Provide the [x, y] coordinate of the cell's center where the given text is located.  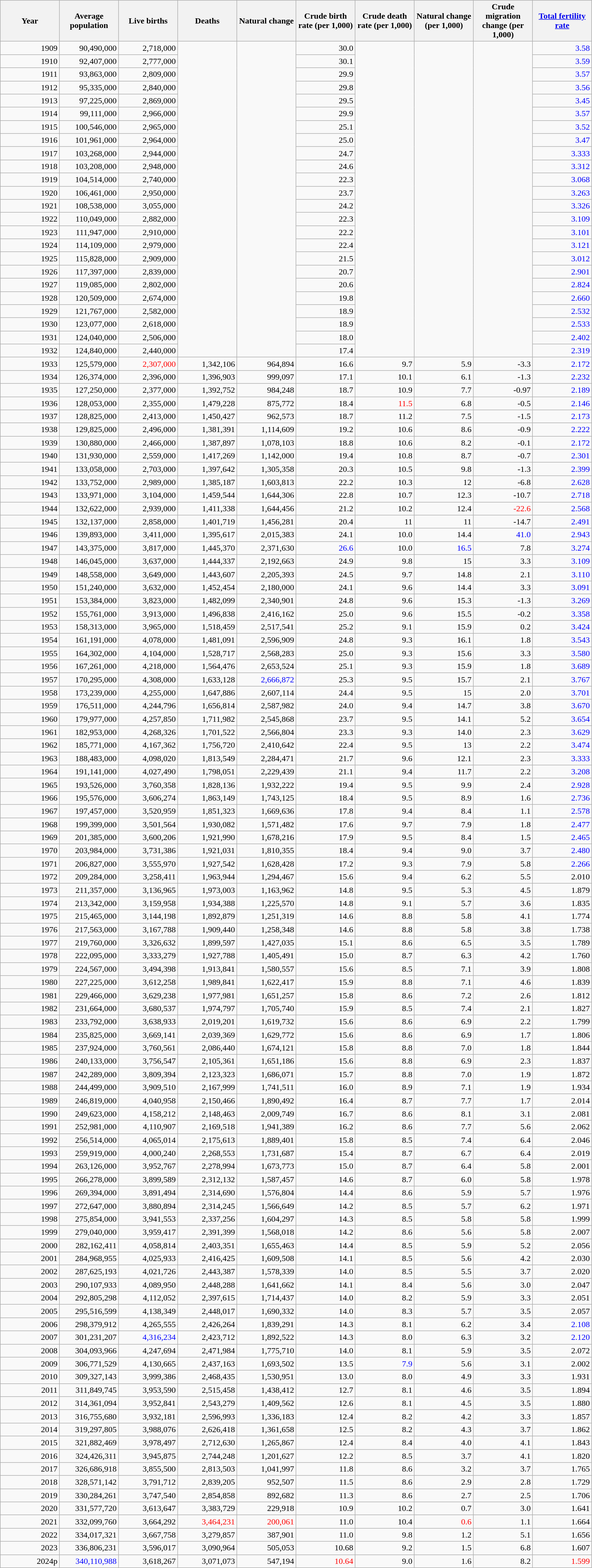
326,686,918 [89, 1469]
1,381,391 [207, 430]
3.269 [562, 600]
3.767 [562, 680]
2.072 [562, 1351]
1,828,136 [207, 785]
1.978 [562, 1179]
182,953,000 [89, 732]
2,939,000 [148, 508]
17.8 [326, 811]
3,606,274 [148, 798]
2011 [30, 1390]
1.931 [562, 1377]
1943 [30, 495]
2.146 [562, 403]
2,086,440 [207, 1048]
1976 [30, 930]
203,984,000 [89, 851]
1,518,459 [207, 627]
1952 [30, 614]
2,966,000 [148, 114]
-1.5 [503, 417]
2,391,399 [207, 1232]
3,731,386 [148, 851]
3,791,712 [148, 1482]
4,247,694 [148, 1351]
2.7 [444, 1495]
2.020 [562, 1272]
1921 [30, 206]
110,049,000 [89, 219]
2,443,387 [207, 1272]
2,712,630 [207, 1443]
1.656 [562, 1535]
304,093,966 [89, 1351]
13.0 [326, 1377]
22.8 [326, 495]
1,714,437 [266, 1298]
2.736 [562, 798]
1.820 [562, 1456]
1947 [30, 548]
-0.9 [503, 430]
2016 [30, 1456]
2002 [30, 1272]
2.943 [562, 535]
2012 [30, 1403]
2,839,205 [207, 1482]
1,397,642 [207, 469]
2,964,000 [148, 140]
1,851,323 [207, 811]
2,192,663 [266, 561]
2,440,000 [148, 351]
-22.6 [503, 508]
2004 [30, 1298]
197,457,000 [89, 811]
8.3 [385, 1311]
176,511,000 [89, 706]
2,618,000 [148, 324]
222,095,000 [89, 956]
1,921,031 [207, 851]
95,335,000 [89, 87]
1,889,401 [266, 1140]
1977 [30, 943]
2,314,690 [207, 1193]
2,506,000 [148, 337]
1,479,228 [207, 403]
1,941,389 [266, 1127]
1,417,269 [207, 456]
2,910,000 [148, 232]
1935 [30, 390]
2.465 [562, 838]
1,633,128 [207, 680]
201,385,000 [89, 838]
1956 [30, 666]
2.402 [562, 337]
3,932,181 [148, 1416]
2,948,000 [148, 166]
1998 [30, 1219]
2,205,393 [266, 574]
90,490,000 [89, 48]
2,582,000 [148, 311]
4,104,000 [148, 653]
125,579,000 [89, 364]
2.266 [562, 864]
2,466,000 [148, 443]
1,930,082 [207, 824]
1991 [30, 1127]
4,218,000 [148, 666]
3,638,933 [148, 1021]
1.789 [562, 943]
269,394,000 [89, 1193]
227,225,000 [89, 982]
334,017,321 [89, 1535]
191,141,000 [89, 772]
164,302,000 [89, 653]
1.812 [562, 995]
1,863,149 [207, 798]
287,625,193 [89, 1272]
3,809,394 [148, 1074]
1,385,187 [207, 482]
12.6 [326, 1403]
2,105,361 [207, 1061]
1.879 [562, 890]
1,566,649 [266, 1206]
1,644,306 [266, 495]
20.7 [326, 272]
133,971,000 [89, 495]
1,482,099 [207, 600]
111,947,000 [89, 232]
3.47 [562, 140]
311,849,745 [89, 1390]
2.477 [562, 824]
2,396,000 [148, 377]
1,265,867 [266, 1443]
3,823,000 [148, 600]
6.1 [444, 377]
2.019 [562, 1153]
1,609,508 [266, 1259]
4,078,000 [148, 640]
1,963,944 [207, 877]
4,158,212 [148, 1114]
12.1 [444, 758]
2.568 [562, 508]
11.7 [444, 772]
2,426,264 [207, 1324]
387,901 [266, 1535]
146,045,000 [89, 561]
4,089,950 [148, 1285]
2019 [30, 1495]
1,629,772 [266, 1035]
133,058,000 [89, 469]
2,314,245 [207, 1206]
2,979,000 [148, 245]
100,546,000 [89, 127]
275,854,000 [89, 1219]
193,526,000 [89, 785]
1919 [30, 179]
1937 [30, 417]
309,327,143 [89, 1377]
3.52 [562, 127]
Natural change [266, 21]
1970 [30, 851]
2,123,323 [207, 1074]
7.2 [444, 995]
4,244,796 [148, 706]
1909 [30, 48]
219,760,000 [89, 943]
1,576,804 [266, 1193]
2,596,909 [266, 640]
233,792,000 [89, 1021]
1974 [30, 903]
151,240,000 [89, 587]
1,656,814 [207, 706]
15.5 [444, 614]
1,603,813 [266, 482]
1915 [30, 127]
104,514,000 [89, 179]
237,924,000 [89, 1048]
256,514,000 [89, 1140]
1,578,339 [266, 1272]
2,515,458 [207, 1390]
7.8 [503, 548]
2,416,162 [266, 614]
-0.5 [503, 403]
15.4 [326, 1153]
1,163,962 [266, 890]
1,444,337 [207, 561]
3,600,206 [148, 838]
1927 [30, 285]
2021 [30, 1522]
2,169,518 [207, 1127]
1,568,018 [266, 1232]
1,775,710 [266, 1351]
284,968,955 [89, 1259]
120,509,000 [89, 298]
123,077,000 [89, 324]
2,039,369 [207, 1035]
2.120 [562, 1337]
1,450,427 [207, 417]
3,880,894 [148, 1206]
Crude birth rate (per 1,000) [326, 21]
1990 [30, 1114]
30.1 [326, 61]
9.2 [385, 1548]
3.274 [562, 548]
244,499,000 [89, 1088]
16.0 [326, 1088]
1942 [30, 482]
1916 [30, 140]
330,284,261 [89, 1495]
12 [444, 482]
2.056 [562, 1245]
547,194 [266, 1561]
1997 [30, 1206]
2.718 [562, 495]
3,669,141 [148, 1035]
1984 [30, 1035]
1,974,797 [207, 1008]
1.706 [562, 1495]
4,065,014 [148, 1140]
2,278,994 [207, 1166]
2,566,804 [266, 732]
1985 [30, 1048]
12.5 [326, 1429]
6.0 [444, 1179]
2014 [30, 1429]
1,973,003 [207, 890]
24.2 [326, 206]
1.976 [562, 1193]
2.399 [562, 469]
1973 [30, 890]
1.835 [562, 903]
1,342,106 [207, 364]
173,239,000 [89, 693]
Year [30, 21]
2,840,000 [148, 87]
2.001 [562, 1166]
16.1 [444, 640]
1,669,636 [266, 811]
1954 [30, 640]
3.012 [562, 259]
3,941,553 [148, 1219]
24.9 [326, 561]
1955 [30, 653]
2023 [30, 1548]
2.480 [562, 851]
4.3 [444, 1429]
2,416,425 [207, 1259]
11.2 [385, 417]
3,756,547 [148, 1061]
3,891,494 [148, 1193]
1971 [30, 864]
1.729 [562, 1482]
259,919,000 [89, 1153]
892,682 [266, 1495]
3,978,497 [148, 1443]
2,312,132 [207, 1179]
242,289,000 [89, 1074]
3.654 [562, 719]
143,375,000 [89, 548]
1,989,841 [207, 982]
3.670 [562, 706]
2,854,858 [207, 1495]
1,528,717 [207, 653]
1,459,544 [207, 495]
1.808 [562, 969]
206,827,000 [89, 864]
1,686,071 [266, 1074]
17.1 [326, 377]
211,357,000 [89, 890]
127,250,000 [89, 390]
3,760,561 [148, 1048]
Crude migration change (per 1,000) [503, 21]
-10.7 [503, 495]
1951 [30, 600]
1.999 [562, 1219]
4,110,907 [148, 1127]
24.0 [326, 706]
252,981,000 [89, 1127]
2.222 [562, 430]
1.765 [562, 1469]
0.7 [444, 1509]
1.599 [562, 1561]
1,225,570 [266, 903]
2.057 [562, 1311]
108,538,000 [89, 206]
1,395,617 [207, 535]
1.806 [562, 1035]
224,567,000 [89, 969]
17.6 [326, 824]
12.2 [326, 1456]
1,890,492 [266, 1101]
1978 [30, 956]
2,543,279 [207, 1403]
1968 [30, 824]
3.474 [562, 745]
3.326 [562, 206]
249,623,000 [89, 1114]
282,162,411 [89, 1245]
1992 [30, 1140]
1.857 [562, 1416]
213,342,000 [89, 903]
-0.2 [503, 614]
2,307,000 [148, 364]
319,297,805 [89, 1429]
2,869,000 [148, 101]
10.68 [326, 1548]
132,622,000 [89, 508]
1,258,348 [266, 930]
129,825,000 [89, 430]
1918 [30, 166]
1939 [30, 443]
3.091 [562, 587]
3,667,758 [148, 1535]
2,653,524 [266, 666]
2024p [30, 1561]
1,678,216 [266, 838]
25.3 [326, 680]
332,099,760 [89, 1522]
Total fertility rate [562, 21]
16.7 [326, 1114]
2,674,000 [148, 298]
2,559,000 [148, 456]
1958 [30, 693]
231,664,000 [89, 1008]
1934 [30, 377]
2.5 [503, 1495]
1,201,627 [266, 1456]
306,771,529 [89, 1364]
1,251,319 [266, 916]
Deaths [207, 21]
2,545,868 [266, 719]
875,772 [266, 403]
3.263 [562, 193]
1,647,886 [207, 693]
9.9 [444, 785]
2,229,439 [266, 772]
1,571,482 [266, 824]
21.2 [326, 508]
1987 [30, 1074]
1,443,607 [207, 574]
1,387,897 [207, 443]
1.2 [444, 1535]
2003 [30, 1285]
2,377,000 [148, 390]
106,461,000 [89, 193]
2018 [30, 1482]
5.3 [444, 890]
3.110 [562, 574]
3,159,958 [148, 903]
321,882,469 [89, 1443]
1975 [30, 916]
999,097 [266, 377]
2,340,901 [266, 600]
10.4 [385, 1522]
2,909,000 [148, 259]
29.5 [326, 101]
2008 [30, 1351]
1,899,597 [207, 943]
167,261,000 [89, 666]
1959 [30, 706]
290,107,933 [89, 1285]
19.8 [326, 298]
1,622,417 [266, 982]
188,483,000 [89, 758]
4,027,490 [148, 772]
2.010 [562, 877]
20.3 [326, 469]
2.014 [562, 1101]
185,771,000 [89, 745]
3.58 [562, 48]
3.45 [562, 101]
11.3 [326, 1495]
1948 [30, 561]
1,405,491 [266, 956]
1.839 [562, 982]
20.6 [326, 285]
7.5 [444, 417]
25.2 [326, 627]
97,225,000 [89, 101]
16.4 [326, 1101]
1,705,740 [266, 1008]
1,619,732 [266, 1021]
2005 [30, 1311]
195,576,000 [89, 798]
2.9 [444, 1482]
1,641,662 [266, 1285]
2015 [30, 1443]
3,279,857 [207, 1535]
2.081 [562, 1114]
13.5 [326, 1364]
1,628,428 [266, 864]
2,666,872 [266, 680]
3,760,358 [148, 785]
2,471,984 [207, 1351]
1949 [30, 574]
2,019,201 [207, 1021]
2,607,114 [266, 693]
30.0 [326, 48]
2,703,000 [148, 469]
328,571,142 [89, 1482]
984,248 [266, 390]
3,649,000 [148, 574]
1,114,609 [266, 430]
1940 [30, 456]
1969 [30, 838]
2,403,351 [207, 1245]
2.173 [562, 417]
18.0 [326, 337]
170,295,000 [89, 680]
3,090,964 [207, 1548]
1.607 [562, 1548]
19.2 [326, 430]
1911 [30, 74]
1,361,658 [266, 1429]
1.894 [562, 1390]
2,718,000 [148, 48]
1917 [30, 153]
1953 [30, 627]
1930 [30, 324]
1,711,982 [207, 719]
139,893,000 [89, 535]
24.4 [326, 693]
1,743,125 [266, 798]
1926 [30, 272]
235,825,000 [89, 1035]
2.232 [562, 377]
128,825,000 [89, 417]
155,761,000 [89, 614]
215,465,000 [89, 916]
292,805,298 [89, 1298]
340,110,988 [89, 1561]
3,596,017 [148, 1548]
1,445,370 [207, 548]
4,255,000 [148, 693]
1920 [30, 193]
2,015,383 [266, 535]
3,144,198 [148, 916]
1,580,557 [266, 969]
1988 [30, 1088]
1,932,222 [266, 785]
3,817,000 [148, 548]
Crude death rate (per 1,000) [385, 21]
1941 [30, 469]
1936 [30, 403]
21.7 [326, 758]
3,167,788 [148, 930]
1994 [30, 1166]
3,909,510 [148, 1088]
3.629 [562, 732]
1,909,440 [207, 930]
1,927,542 [207, 864]
10.1 [385, 377]
1929 [30, 311]
2020 [30, 1509]
1914 [30, 114]
-0.1 [503, 443]
128,053,000 [89, 403]
209,284,000 [89, 877]
1,839,291 [266, 1324]
3,855,500 [148, 1469]
3.580 [562, 653]
1913 [30, 101]
2.051 [562, 1298]
3,959,417 [148, 1232]
1964 [30, 772]
3,612,258 [148, 982]
1,078,103 [266, 443]
3,953,590 [148, 1390]
1960 [30, 719]
3,464,231 [207, 1522]
1995 [30, 1179]
3,613,647 [148, 1509]
1.934 [562, 1088]
2.533 [562, 324]
Live births [148, 21]
2.108 [562, 1324]
1,690,332 [266, 1311]
3,383,729 [207, 1509]
2.002 [562, 1364]
2,965,000 [148, 127]
2,626,418 [207, 1429]
331,577,720 [89, 1509]
153,384,000 [89, 600]
2,744,248 [207, 1456]
4,000,240 [148, 1153]
124,040,000 [89, 337]
3.4 [503, 1324]
179,977,000 [89, 719]
1,892,879 [207, 916]
1981 [30, 995]
10.5 [385, 469]
2,568,283 [266, 653]
2,175,613 [207, 1140]
16.2 [326, 1127]
2.189 [562, 390]
3,618,267 [148, 1561]
3.689 [562, 666]
2.824 [562, 285]
1938 [30, 430]
1,813,549 [207, 758]
2007 [30, 1337]
2.301 [562, 456]
26.6 [326, 548]
10.64 [326, 1561]
29.8 [326, 87]
3,629,238 [148, 995]
240,133,000 [89, 1061]
1,731,687 [266, 1153]
2,413,000 [148, 417]
2.047 [562, 1285]
3,071,073 [207, 1561]
130,880,000 [89, 443]
4,265,555 [148, 1324]
1,927,788 [207, 956]
2.4 [503, 785]
2,813,503 [207, 1469]
272,647,000 [89, 1206]
1.799 [562, 1021]
15.1 [326, 943]
93,863,000 [89, 74]
1.664 [562, 1522]
3,988,076 [148, 1429]
1,401,719 [207, 522]
1.844 [562, 1048]
1.641 [562, 1509]
3,632,000 [148, 587]
119,085,000 [89, 285]
3,952,767 [148, 1166]
4,257,850 [148, 719]
-14.7 [503, 522]
20.4 [326, 522]
1999 [30, 1232]
2,802,000 [148, 285]
1961 [30, 732]
2.491 [562, 522]
1980 [30, 982]
1,496,838 [207, 614]
16.5 [444, 548]
1,564,476 [207, 666]
10.3 [385, 482]
2,468,435 [207, 1377]
4.9 [444, 1377]
3.543 [562, 640]
3,664,292 [148, 1522]
2022 [30, 1535]
1.880 [562, 1403]
1,392,752 [207, 390]
229,466,000 [89, 995]
2,150,466 [207, 1101]
4,130,665 [148, 1364]
4,167,362 [148, 745]
1.827 [562, 1008]
18.8 [326, 443]
962,573 [266, 417]
2.046 [562, 1140]
316,755,680 [89, 1416]
1910 [30, 61]
1,913,841 [207, 969]
964,894 [266, 364]
1,142,000 [266, 456]
2,496,000 [148, 430]
2.660 [562, 298]
3.701 [562, 693]
1,481,091 [207, 640]
3,136,965 [148, 890]
4.0 [444, 1443]
24.7 [326, 153]
3,520,959 [148, 811]
2.0 [503, 693]
1925 [30, 259]
295,516,599 [89, 1311]
3.424 [562, 627]
11.8 [326, 1469]
4,112,052 [148, 1298]
3,055,000 [148, 206]
2,167,999 [207, 1088]
1912 [30, 87]
2,858,000 [148, 522]
Natural change (per 1,000) [444, 21]
3.068 [562, 179]
314,361,094 [89, 1403]
1928 [30, 298]
2.8 [503, 1482]
21.1 [326, 772]
115,828,000 [89, 259]
1,701,522 [207, 732]
23.3 [326, 732]
1.872 [562, 1074]
21.5 [326, 259]
4,308,000 [148, 680]
1967 [30, 811]
1924 [30, 245]
132,137,000 [89, 522]
266,278,000 [89, 1179]
1966 [30, 798]
1,651,257 [266, 995]
1932 [30, 351]
2,180,000 [266, 587]
3,104,000 [148, 495]
1931 [30, 337]
2009 [30, 1364]
1957 [30, 680]
-3.3 [503, 364]
6.5 [444, 943]
17.9 [326, 838]
1,977,981 [207, 995]
0.6 [444, 1522]
1,810,355 [266, 851]
3.56 [562, 87]
1,438,412 [266, 1390]
16.6 [326, 364]
114,109,000 [89, 245]
3,999,386 [148, 1377]
3.9 [503, 969]
2,950,000 [148, 193]
3,952,841 [148, 1403]
2,448,017 [207, 1311]
3.358 [562, 614]
1965 [30, 785]
1,530,951 [266, 1377]
2006 [30, 1324]
124,840,000 [89, 351]
-6.8 [503, 482]
1982 [30, 1008]
2.030 [562, 1259]
1963 [30, 758]
17.2 [326, 864]
1,409,562 [266, 1403]
1,644,456 [266, 508]
161,191,000 [89, 640]
2,268,553 [207, 1153]
3,333,279 [148, 956]
2017 [30, 1469]
1,587,457 [266, 1179]
Average population [89, 21]
3.208 [562, 772]
126,374,000 [89, 377]
2,587,982 [266, 706]
3,494,398 [148, 969]
4,021,726 [148, 1272]
1.971 [562, 1206]
2,448,288 [207, 1285]
12.3 [444, 495]
2,337,256 [207, 1219]
1950 [30, 587]
301,231,207 [89, 1337]
2.319 [562, 351]
2.007 [562, 1232]
2.578 [562, 811]
2,989,000 [148, 482]
217,563,000 [89, 930]
2,371,630 [266, 548]
1,673,773 [266, 1166]
1,655,463 [266, 1245]
4,058,814 [148, 1245]
1996 [30, 1193]
1.774 [562, 916]
1993 [30, 1153]
1.843 [562, 1443]
3.6 [503, 903]
1,921,990 [207, 838]
2,397,615 [207, 1298]
3,258,411 [148, 877]
3.101 [562, 232]
336,806,231 [89, 1548]
1,456,281 [266, 522]
10.7 [385, 495]
1945 [30, 522]
3,965,000 [148, 627]
3,899,589 [148, 1179]
2,740,000 [148, 179]
1,604,297 [266, 1219]
263,126,000 [89, 1166]
1944 [30, 508]
3.59 [562, 61]
2010 [30, 1377]
2,777,000 [148, 61]
121,767,000 [89, 311]
3,326,632 [148, 943]
1986 [30, 1061]
4,025,933 [148, 1259]
1.862 [562, 1429]
4,040,958 [148, 1101]
10.8 [385, 456]
158,313,000 [89, 627]
1946 [30, 535]
3,501,564 [148, 824]
1922 [30, 219]
2,839,000 [148, 272]
13 [444, 745]
4,138,349 [148, 1311]
279,040,000 [89, 1232]
101,961,000 [89, 140]
3.121 [562, 245]
200,061 [266, 1522]
2.062 [562, 1127]
3,555,970 [148, 864]
4,098,020 [148, 758]
246,819,000 [89, 1101]
1,411,338 [207, 508]
99,111,000 [89, 114]
148,558,000 [89, 574]
2,423,712 [207, 1337]
103,268,000 [89, 153]
6.7 [444, 1153]
2.532 [562, 311]
1,798,051 [207, 772]
3,747,540 [148, 1495]
2.628 [562, 482]
103,208,000 [89, 166]
2,284,471 [266, 758]
92,407,000 [89, 61]
1.760 [562, 956]
1,674,121 [266, 1048]
1983 [30, 1021]
4,316,234 [148, 1337]
3,637,000 [148, 561]
17.4 [326, 351]
1,294,467 [266, 877]
2001 [30, 1259]
1923 [30, 232]
1,934,388 [207, 903]
0.2 [503, 627]
24.6 [326, 166]
133,752,000 [89, 482]
298,379,912 [89, 1324]
2,437,163 [207, 1364]
1,892,522 [266, 1337]
3,411,000 [148, 535]
324,426,311 [89, 1456]
952,507 [266, 1482]
-0.97 [503, 390]
1,305,358 [266, 469]
1962 [30, 745]
1,651,186 [266, 1061]
1,452,454 [207, 587]
12.7 [326, 1390]
14.7 [444, 706]
1.837 [562, 1061]
5.1 [503, 1535]
2,355,000 [148, 403]
2000 [30, 1245]
3,680,537 [148, 1008]
41.0 [503, 535]
2,809,000 [148, 74]
1,336,183 [266, 1416]
2,148,463 [207, 1114]
15.3 [444, 600]
1,396,903 [207, 377]
24.5 [326, 574]
2,517,541 [266, 627]
117,397,000 [89, 272]
2,882,000 [148, 219]
2.901 [562, 272]
1,427,035 [266, 943]
2,944,000 [148, 153]
4,268,326 [148, 732]
1.738 [562, 930]
1,041,997 [266, 1469]
2,009,749 [266, 1114]
3,945,875 [148, 1456]
2.6 [503, 995]
199,399,000 [89, 824]
1972 [30, 877]
131,930,000 [89, 456]
1,756,720 [207, 745]
3.312 [562, 166]
1,741,511 [266, 1088]
229,918 [266, 1509]
-0.7 [503, 456]
2,596,993 [207, 1416]
3,913,000 [148, 614]
1989 [30, 1101]
2,410,642 [266, 745]
2013 [30, 1416]
2.928 [562, 785]
1979 [30, 969]
505,053 [266, 1548]
1,693,502 [266, 1364]
1933 [30, 364]
